Identify which cell holds the provided text, then report its (x, y) central coordinate. 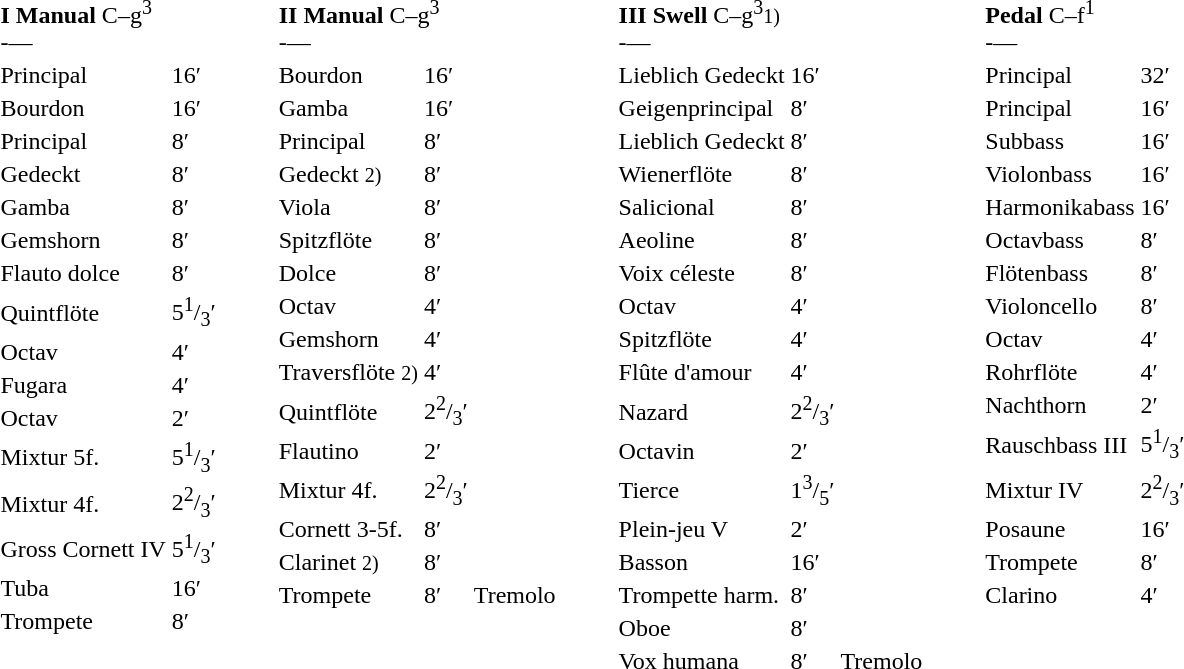
Geigenprincipal (702, 108)
Harmonikabass (1060, 207)
Octavin (702, 451)
Salicional (702, 207)
Violonbass (1060, 174)
Clarino (1060, 596)
Gamba (348, 108)
Aeoline (702, 240)
Posaune (1060, 530)
Flötenbass (1060, 273)
Tremolo (514, 596)
Flautino (348, 451)
Dolce (348, 273)
Mixtur 4f. (348, 490)
Nazard (702, 412)
Octavbass (1060, 240)
Flûte d'amour (702, 372)
Bourdon (348, 75)
Violoncello (1060, 306)
Rohrflöte (1060, 372)
Viola (348, 207)
Voix céleste (702, 273)
Nachthorn (1060, 405)
Cornett 3-5f. (348, 530)
Wienerflöte (702, 174)
Gemshorn (348, 339)
Gedeckt 2) (348, 174)
Rauschbass III (1060, 444)
Oboe (702, 629)
Clarinet 2) (348, 563)
Quintflöte (348, 412)
Trompette harm. (702, 596)
Subbass (1060, 141)
Tierce (702, 490)
Basson (702, 563)
Mixtur IV (1060, 490)
13/5′ (812, 490)
Plein-jeu V (702, 530)
Traversflöte 2) (348, 372)
